Pinpoint the cell where the given text exists, returning its [X, Y] midpoint coordinate. 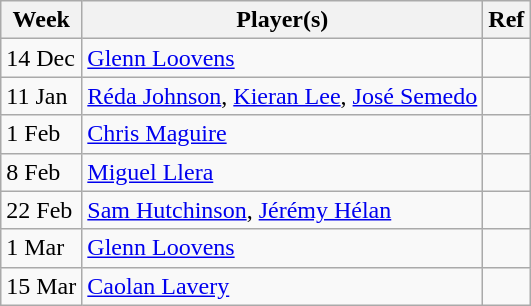
15 Mar [42, 286]
Player(s) [282, 20]
Caolan Lavery [282, 286]
Week [42, 20]
1 Feb [42, 134]
Chris Maguire [282, 134]
Ref [506, 20]
8 Feb [42, 172]
Sam Hutchinson, Jérémy Hélan [282, 210]
Miguel Llera [282, 172]
Réda Johnson, Kieran Lee, José Semedo [282, 96]
1 Mar [42, 248]
11 Jan [42, 96]
22 Feb [42, 210]
14 Dec [42, 58]
